Extract the (X, Y) coordinate from the center of the cell holding the provided text.  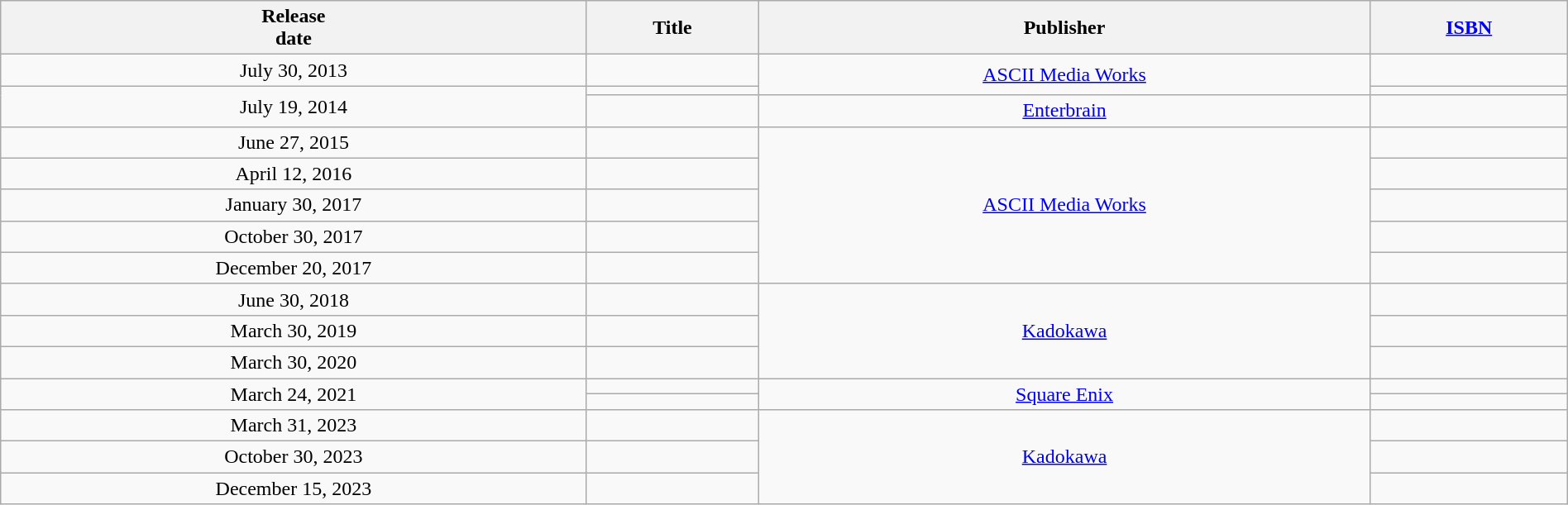
Releasedate (294, 28)
October 30, 2017 (294, 236)
Publisher (1064, 28)
June 30, 2018 (294, 299)
April 12, 2016 (294, 174)
January 30, 2017 (294, 205)
Square Enix (1064, 394)
March 31, 2023 (294, 426)
December 15, 2023 (294, 488)
March 30, 2019 (294, 331)
Enterbrain (1064, 111)
October 30, 2023 (294, 457)
ISBN (1469, 28)
March 30, 2020 (294, 362)
March 24, 2021 (294, 394)
July 19, 2014 (294, 106)
December 20, 2017 (294, 268)
July 30, 2013 (294, 70)
June 27, 2015 (294, 142)
Title (672, 28)
